Return [X, Y] of the center of cell containing provided text 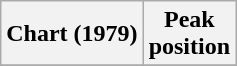
Peakposition [189, 34]
Chart (1979) [72, 34]
